For the text-containing cell, return its midpoint in (x, y) coordinate format. 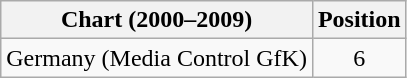
Chart (2000–2009) (157, 20)
6 (359, 58)
Germany (Media Control GfK) (157, 58)
Position (359, 20)
